Detect which cell encompasses the target text, then output its [x, y] center coordinate. 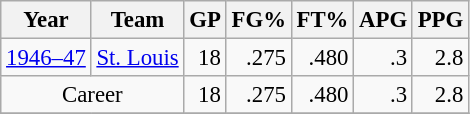
FG% [258, 20]
FT% [322, 20]
PPG [440, 20]
Year [46, 20]
APG [384, 20]
Team [138, 20]
St. Louis [138, 58]
Career [92, 95]
1946–47 [46, 58]
GP [205, 20]
